Search for the cell housing the specified text and yield its [x, y] center coordinate. 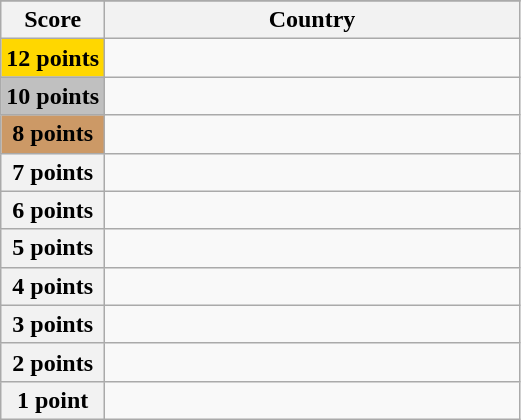
5 points [53, 248]
Country [312, 20]
2 points [53, 362]
8 points [53, 134]
10 points [53, 96]
4 points [53, 286]
6 points [53, 210]
7 points [53, 172]
1 point [53, 400]
12 points [53, 58]
3 points [53, 324]
Score [53, 20]
